Search for the cell housing the specified text and yield its (X, Y) center coordinate. 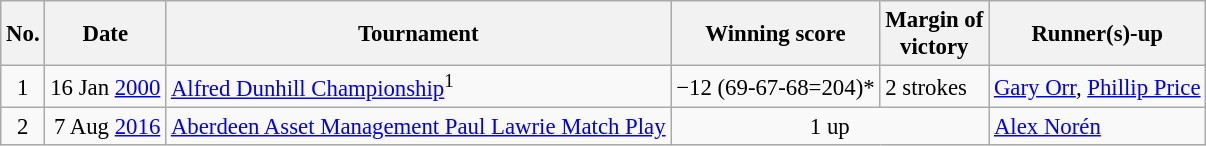
Winning score (776, 34)
Alex Norén (1098, 127)
Alfred Dunhill Championship1 (418, 87)
16 Jan 2000 (106, 87)
2 (23, 127)
Runner(s)-up (1098, 34)
Aberdeen Asset Management Paul Lawrie Match Play (418, 127)
7 Aug 2016 (106, 127)
Tournament (418, 34)
Gary Orr, Phillip Price (1098, 87)
Date (106, 34)
1 up (830, 127)
No. (23, 34)
2 strokes (934, 87)
1 (23, 87)
−12 (69-67-68=204)* (776, 87)
Margin ofvictory (934, 34)
